Extract the [X, Y] coordinate from the center of the cell holding the provided text.  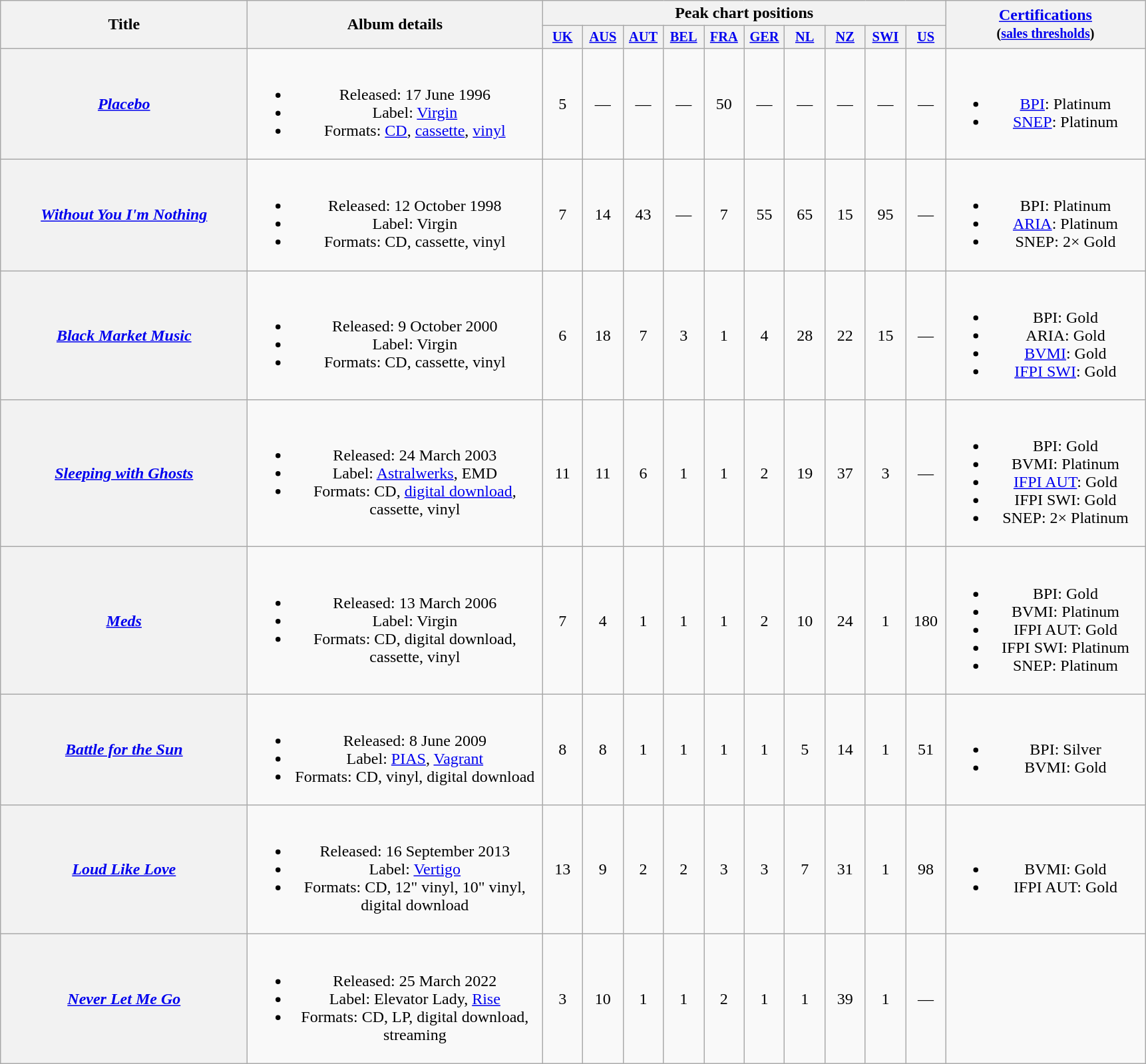
Never Let Me Go [124, 999]
BPI: PlatinumSNEP: Platinum [1045, 104]
Released: 9 October 2000Label: VirginFormats: CD, cassette, vinyl [395, 335]
55 [764, 216]
AUS [603, 37]
BPI: PlatinumARIA: PlatinumSNEP: 2× Gold [1045, 216]
Black Market Music [124, 335]
95 [885, 216]
Released: 17 June 1996Label: VirginFormats: CD, cassette, vinyl [395, 104]
Released: 13 March 2006Label: VirginFormats: CD, digital download, cassette, vinyl [395, 620]
SWI [885, 37]
Loud Like Love [124, 870]
39 [845, 999]
Released: 16 September 2013Label: VertigoFormats: CD, 12" vinyl, 10" vinyl, digital download [395, 870]
Without You I'm Nothing [124, 216]
GER [764, 37]
BPI: GoldBVMI: PlatinumIFPI AUT: GoldIFPI SWI: GoldSNEP: 2× Platinum [1045, 474]
51 [926, 749]
19 [805, 474]
Peak chart positions [744, 13]
31 [845, 870]
Album details [395, 25]
Meds [124, 620]
Title [124, 25]
BEL [684, 37]
UK [563, 37]
180 [926, 620]
Released: 24 March 2003Label: Astralwerks, EMDFormats: CD, digital download, cassette, vinyl [395, 474]
Battle for the Sun [124, 749]
9 [603, 870]
13 [563, 870]
Placebo [124, 104]
18 [603, 335]
BVMI: GoldIFPI AUT: Gold [1045, 870]
Released: 12 October 1998Label: VirginFormats: CD, cassette, vinyl [395, 216]
98 [926, 870]
50 [724, 104]
37 [845, 474]
Sleeping with Ghosts [124, 474]
22 [845, 335]
Certifications(sales thresholds) [1045, 25]
43 [643, 216]
65 [805, 216]
NZ [845, 37]
BPI: GoldARIA: GoldBVMI: GoldIFPI SWI: Gold [1045, 335]
24 [845, 620]
28 [805, 335]
US [926, 37]
NL [805, 37]
BPI: SilverBVMI: Gold [1045, 749]
Released: 8 June 2009Label: PIAS, VagrantFormats: CD, vinyl, digital download [395, 749]
BPI: GoldBVMI: PlatinumIFPI AUT: GoldIFPI SWI: PlatinumSNEP: Platinum [1045, 620]
Released: 25 March 2022Label: Elevator Lady, RiseFormats: CD, LP, digital download, streaming [395, 999]
AUT [643, 37]
FRA [724, 37]
